Detect which cell encompasses the target text, then output its [X, Y] center coordinate. 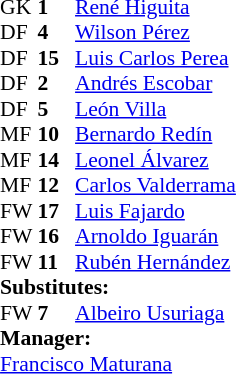
15 [57, 58]
León Villa [156, 109]
17 [57, 211]
Bernardo Redín [156, 135]
5 [57, 109]
Luis Fajardo [156, 211]
2 [57, 83]
Rubén Hernández [156, 262]
12 [57, 185]
Arnoldo Iguarán [156, 237]
Andrés Escobar [156, 83]
14 [57, 160]
Albeiro Usuriaga [156, 313]
Luis Carlos Perea [156, 58]
10 [57, 135]
Carlos Valderrama [156, 185]
11 [57, 262]
16 [57, 237]
Substitutes: [118, 287]
Leonel Álvarez [156, 160]
7 [57, 313]
Manager: [118, 339]
4 [57, 33]
Wilson Pérez [156, 33]
